Detect which cell encompasses the target text, then output its (x, y) center coordinate. 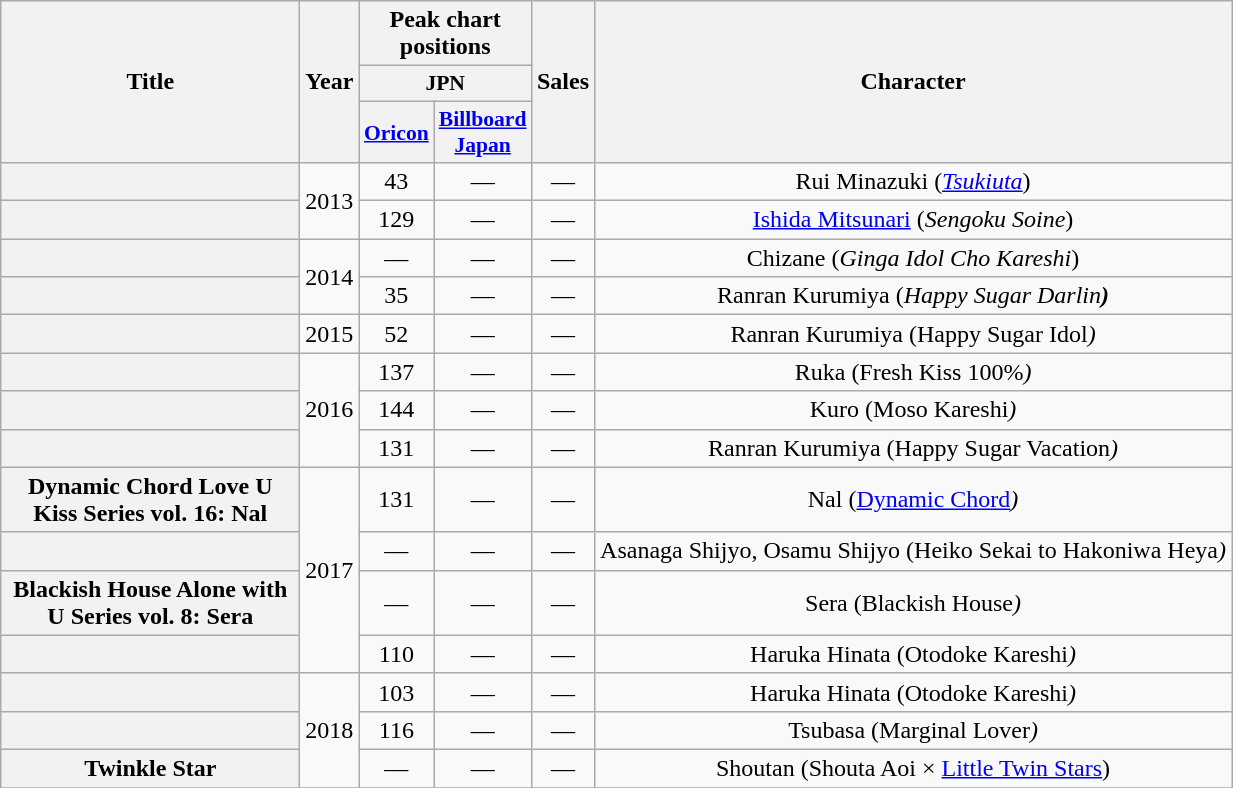
Oricon (396, 132)
116 (396, 730)
103 (396, 692)
Title (150, 82)
Kuro (Moso Kareshi) (914, 410)
Ranran Kurumiya (Happy Sugar Darlin) (914, 296)
35 (396, 296)
144 (396, 410)
Year (330, 82)
Sales (562, 82)
110 (396, 654)
Peak chart positions (446, 34)
Tsubasa (Marginal Lover) (914, 730)
Nal (Dynamic Chord) (914, 500)
137 (396, 372)
2013 (330, 201)
JPN (446, 84)
2016 (330, 410)
Asanaga Shijyo, Osamu Shijyo (Heiko Sekai to Hakoniwa Heya) (914, 551)
43 (396, 182)
Character (914, 82)
Sera (Blackish House) (914, 602)
Chizane (Ginga Idol Cho Kareshi) (914, 258)
52 (396, 334)
Rui Minazuki (Tsukiuta) (914, 182)
Ishida Mitsunari (Sengoku Soine) (914, 220)
2017 (330, 570)
Ranran Kurumiya (Happy Sugar Idol) (914, 334)
Blackish House Alone with U Series vol. 8: Sera (150, 602)
Ranran Kurumiya (Happy Sugar Vacation) (914, 448)
2018 (330, 730)
Shoutan (Shouta Aoi × Little Twin Stars) (914, 768)
2014 (330, 277)
Twinkle Star (150, 768)
Dynamic Chord Love U Kiss Series vol. 16: Nal (150, 500)
129 (396, 220)
Billboard Japan (483, 132)
Ruka (Fresh Kiss 100%) (914, 372)
2015 (330, 334)
